Locate the cell with the specified text and output its [x, y] center coordinate. 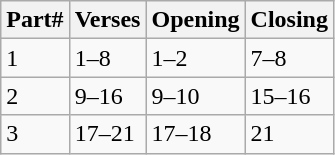
1–8 [108, 58]
Closing [289, 20]
9–16 [108, 96]
7–8 [289, 58]
1–2 [196, 58]
Part# [35, 20]
21 [289, 134]
17–21 [108, 134]
1 [35, 58]
Verses [108, 20]
3 [35, 134]
15–16 [289, 96]
2 [35, 96]
17–18 [196, 134]
Opening [196, 20]
9–10 [196, 96]
